Capture the cell that displays the provided text and extract its [x, y] central coordinate. 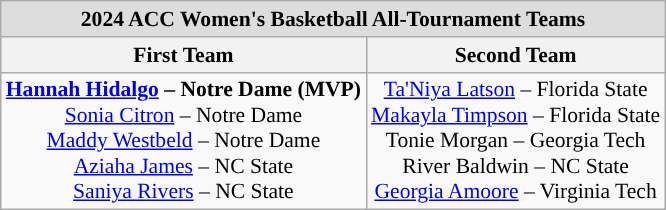
Hannah Hidalgo – Notre Dame (MVP)Sonia Citron – Notre DameMaddy Westbeld – Notre DameAziaha James – NC StateSaniya Rivers – NC State [184, 141]
First Team [184, 55]
Second Team [516, 55]
2024 ACC Women's Basketball All-Tournament Teams [333, 19]
Ta'Niya Latson – Florida StateMakayla Timpson – Florida StateTonie Morgan – Georgia TechRiver Baldwin – NC StateGeorgia Amoore – Virginia Tech [516, 141]
